Capture the cell that displays the provided text and extract its (X, Y) central coordinate. 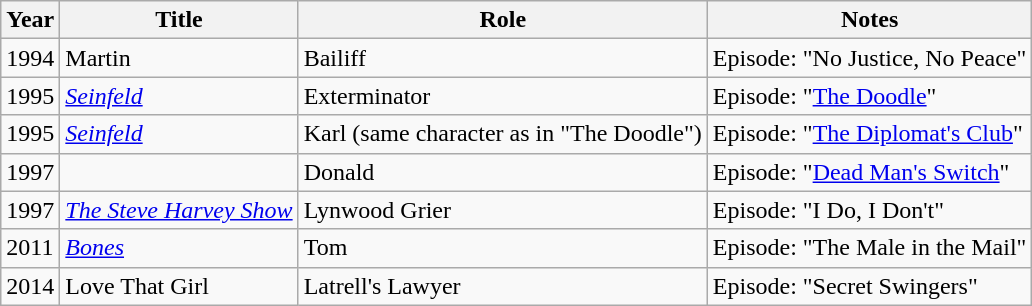
Martin (179, 58)
Karl (same character as in "The Doodle") (502, 134)
Episode: "I Do, I Don't" (870, 210)
1994 (30, 58)
Episode: "The Male in the Mail" (870, 248)
Episode: "The Doodle" (870, 96)
2011 (30, 248)
Latrell's Lawyer (502, 286)
Love That Girl (179, 286)
Bones (179, 248)
Exterminator (502, 96)
2014 (30, 286)
Episode: "Secret Swingers" (870, 286)
Title (179, 20)
Lynwood Grier (502, 210)
Donald (502, 172)
Role (502, 20)
Year (30, 20)
Episode: "Dead Man's Switch" (870, 172)
Tom (502, 248)
Episode: "The Diplomat's Club" (870, 134)
The Steve Harvey Show (179, 210)
Episode: "No Justice, No Peace" (870, 58)
Notes (870, 20)
Bailiff (502, 58)
